Extract the [X, Y] coordinate from the center of the cell holding the provided text.  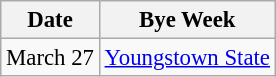
March 27 [50, 58]
Bye Week [187, 20]
Date [50, 20]
Youngstown State [187, 58]
